Search for the cell housing the specified text and yield its [x, y] center coordinate. 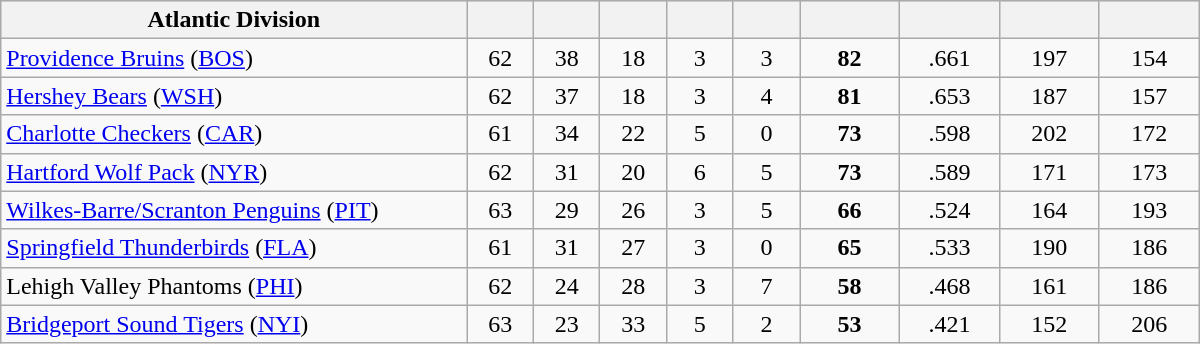
171 [1049, 172]
.468 [950, 286]
Bridgeport Sound Tigers (NYI) [234, 324]
28 [634, 286]
172 [1149, 134]
53 [850, 324]
82 [850, 58]
58 [850, 286]
202 [1049, 134]
Lehigh Valley Phantoms (PHI) [234, 286]
65 [850, 248]
66 [850, 210]
187 [1049, 96]
22 [634, 134]
.598 [950, 134]
152 [1049, 324]
Hershey Bears (WSH) [234, 96]
Hartford Wolf Pack (NYR) [234, 172]
161 [1049, 286]
197 [1049, 58]
81 [850, 96]
193 [1149, 210]
38 [566, 58]
157 [1149, 96]
.589 [950, 172]
7 [766, 286]
6 [700, 172]
Atlantic Division [234, 20]
Charlotte Checkers (CAR) [234, 134]
33 [634, 324]
4 [766, 96]
.524 [950, 210]
26 [634, 210]
2 [766, 324]
154 [1149, 58]
173 [1149, 172]
Providence Bruins (BOS) [234, 58]
23 [566, 324]
.661 [950, 58]
Springfield Thunderbirds (FLA) [234, 248]
29 [566, 210]
.533 [950, 248]
190 [1049, 248]
20 [634, 172]
164 [1049, 210]
37 [566, 96]
.421 [950, 324]
206 [1149, 324]
34 [566, 134]
.653 [950, 96]
27 [634, 248]
Wilkes-Barre/Scranton Penguins (PIT) [234, 210]
24 [566, 286]
